Extract the [x, y] coordinate from the center of the cell holding the provided text.  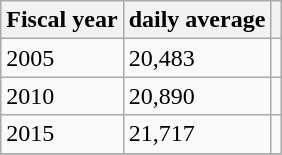
2010 [62, 96]
daily average [197, 20]
Fiscal year [62, 20]
21,717 [197, 134]
20,483 [197, 58]
2005 [62, 58]
2015 [62, 134]
20,890 [197, 96]
